Identify which cell holds the provided text, then report its [X, Y] central coordinate. 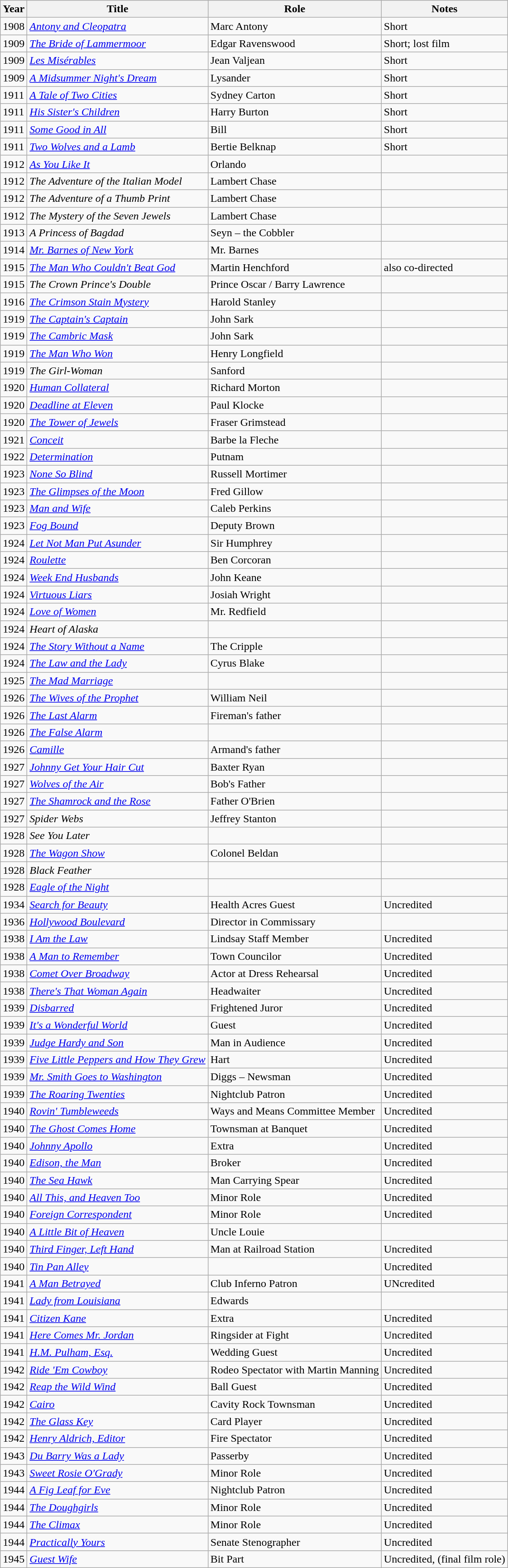
Five Little Peppers and How They Grew [118, 1060]
1922 [14, 457]
Henry Aldrich, Editor [118, 1439]
Man Carrying Spear [294, 1180]
Richard Morton [294, 388]
Rovin' Tumbleweeds [118, 1111]
Comet Over Broadway [118, 973]
Jeffrey Stanton [294, 819]
It's a Wonderful World [118, 1025]
The Shamrock and the Rose [118, 801]
Actor at Dress Rehearsal [294, 973]
1908 [14, 26]
Frightened Juror [294, 1008]
Lady from Louisiana [118, 1301]
See You Later [118, 836]
Spider Webs [118, 819]
Some Good in All [118, 129]
Roulette [118, 560]
Antony and Cleopatra [118, 26]
Man at Railroad Station [294, 1249]
Man in Audience [294, 1042]
Deputy Brown [294, 526]
Hart [294, 1060]
Josiah Wright [294, 595]
Marc Antony [294, 26]
Orlando [294, 164]
Sydney Carton [294, 95]
Year [14, 9]
Week End Husbands [118, 577]
Sweet Rosie O'Grady [118, 1473]
Fire Spectator [294, 1439]
Baxter Ryan [294, 767]
Sanford [294, 371]
Henry Longfield [294, 353]
1936 [14, 922]
Let Not Man Put Asunder [118, 543]
Man and Wife [118, 509]
Love of Women [118, 612]
Edwards [294, 1301]
Putnam [294, 457]
1914 [14, 250]
1925 [14, 681]
1921 [14, 439]
Foreign Correspondent [118, 1215]
Determination [118, 457]
William Neil [294, 698]
Role [294, 9]
The Climax [118, 1525]
Mr. Barnes of New York [118, 250]
The Adventure of the Italian Model [118, 181]
Uncle Louie [294, 1232]
Prince Oscar / Barry Lawrence [294, 285]
Ways and Means Committee Member [294, 1111]
Bob's Father [294, 784]
Cairo [118, 1404]
Practically Yours [118, 1542]
Diggs – Newsman [294, 1077]
A Man Betrayed [118, 1283]
Mr. Smith Goes to Washington [118, 1077]
Sir Humphrey [294, 543]
Headwaiter [294, 991]
Judge Hardy and Son [118, 1042]
Bill [294, 129]
Mr. Barnes [294, 250]
Disbarred [118, 1008]
1913 [14, 233]
Johnny Apollo [118, 1146]
The Glass Key [118, 1421]
Johnny Get Your Hair Cut [118, 767]
The Ghost Comes Home [118, 1129]
Cavity Rock Townsman [294, 1404]
Passerby [294, 1456]
The Mad Marriage [118, 681]
Deadline at Eleven [118, 405]
The Man Who Won [118, 353]
The Bride of Lammermoor [118, 43]
Hollywood Boulevard [118, 922]
Caleb Perkins [294, 509]
also co-directed [445, 267]
Armand's father [294, 749]
As You Like It [118, 164]
A Princess of Bagdad [118, 233]
Card Player [294, 1421]
I Am the Law [118, 939]
The Cambric Mask [118, 336]
Club Inferno Patron [294, 1283]
Guest Wife [118, 1559]
The Sea Hawk [118, 1180]
Harold Stanley [294, 302]
The Mystery of the Seven Jewels [118, 216]
Guest [294, 1025]
The Captain's Captain [118, 319]
Camille [118, 749]
Cyrus Blake [294, 663]
Ringsider at Fight [294, 1335]
Russell Mortimer [294, 474]
UNcredited [445, 1283]
Colonel Beldan [294, 853]
Seyn – the Cobbler [294, 233]
Lysander [294, 78]
1934 [14, 905]
A Midsummer Night's Dream [118, 78]
Third Finger, Left Hand [118, 1249]
Mr. Redfield [294, 612]
Title [118, 9]
Here Comes Mr. Jordan [118, 1335]
Wolves of the Air [118, 784]
Martin Henchford [294, 267]
The Doughgirls [118, 1507]
Edison, the Man [118, 1163]
Fog Bound [118, 526]
The Adventure of a Thumb Print [118, 198]
Short; lost film [445, 43]
A Tale of Two Cities [118, 95]
Jean Valjean [294, 61]
Fraser Grimstead [294, 422]
A Fig Leaf for Eve [118, 1490]
Lindsay Staff Member [294, 939]
Townsman at Banquet [294, 1129]
Citizen Kane [118, 1318]
Father O'Brien [294, 801]
There's That Woman Again [118, 991]
Conceit [118, 439]
The Roaring Twenties [118, 1094]
The Cripple [294, 646]
The Story Without a Name [118, 646]
Two Wolves and a Lamb [118, 147]
Harry Burton [294, 112]
Virtuous Liars [118, 595]
The Wagon Show [118, 853]
The Tower of Jewels [118, 422]
A Little Bit of Heaven [118, 1232]
A Man to Remember [118, 956]
Fred Gillow [294, 491]
Paul Klocke [294, 405]
John Keane [294, 577]
All This, and Heaven Too [118, 1197]
Black Feather [118, 870]
Tin Pan Alley [118, 1266]
1945 [14, 1559]
Uncredited, (final film role) [445, 1559]
Notes [445, 9]
Health Acres Guest [294, 905]
Les Misérables [118, 61]
The Glimpses of the Moon [118, 491]
Eagle of the Night [118, 887]
Broker [294, 1163]
The Law and the Lady [118, 663]
The Crimson Stain Mystery [118, 302]
The Crown Prince's Double [118, 285]
Ride 'Em Cowboy [118, 1370]
The Wives of the Prophet [118, 698]
None So Blind [118, 474]
1916 [14, 302]
Rodeo Spectator with Martin Manning [294, 1370]
Ben Corcoran [294, 560]
Edgar Ravenswood [294, 43]
The False Alarm [118, 732]
Senate Stenographer [294, 1542]
Human Collateral [118, 388]
H.M. Pulham, Esq. [118, 1353]
His Sister's Children [118, 112]
Wedding Guest [294, 1353]
The Man Who Couldn't Beat God [118, 267]
Reap the Wild Wind [118, 1387]
Fireman's father [294, 715]
Du Barry Was a Lady [118, 1456]
The Last Alarm [118, 715]
Ball Guest [294, 1387]
The Girl-Woman [118, 371]
Town Councilor [294, 956]
Director in Commissary [294, 922]
Search for Beauty [118, 905]
Heart of Alaska [118, 629]
Bit Part [294, 1559]
Bertie Belknap [294, 147]
Barbe la Fleche [294, 439]
